Pinpoint the cell where the given text exists, returning its (x, y) midpoint coordinate. 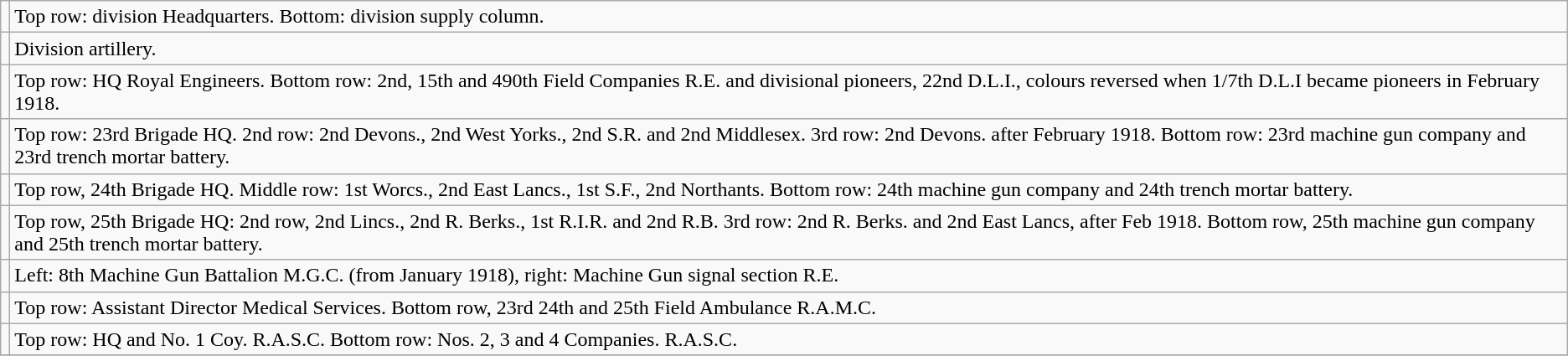
Left: 8th Machine Gun Battalion M.G.C. (from January 1918), right: Machine Gun signal section R.E. (789, 276)
Top row: Assistant Director Medical Services. Bottom row, 23rd 24th and 25th Field Ambulance R.A.M.C. (789, 307)
Division artillery. (789, 49)
Top row: division Headquarters. Bottom: division supply column. (789, 17)
Top row: HQ and No. 1 Coy. R.A.S.C. Bottom row: Nos. 2, 3 and 4 Companies. R.A.S.C. (789, 339)
